Output the [X, Y] coordinate of the center of the cell containing the given text.  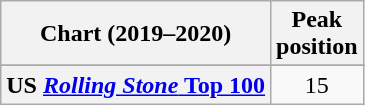
Peakposition [317, 34]
15 [317, 85]
Chart (2019–2020) [136, 34]
US Rolling Stone Top 100 [136, 85]
